Pinpoint the cell where the given text exists, returning its [X, Y] midpoint coordinate. 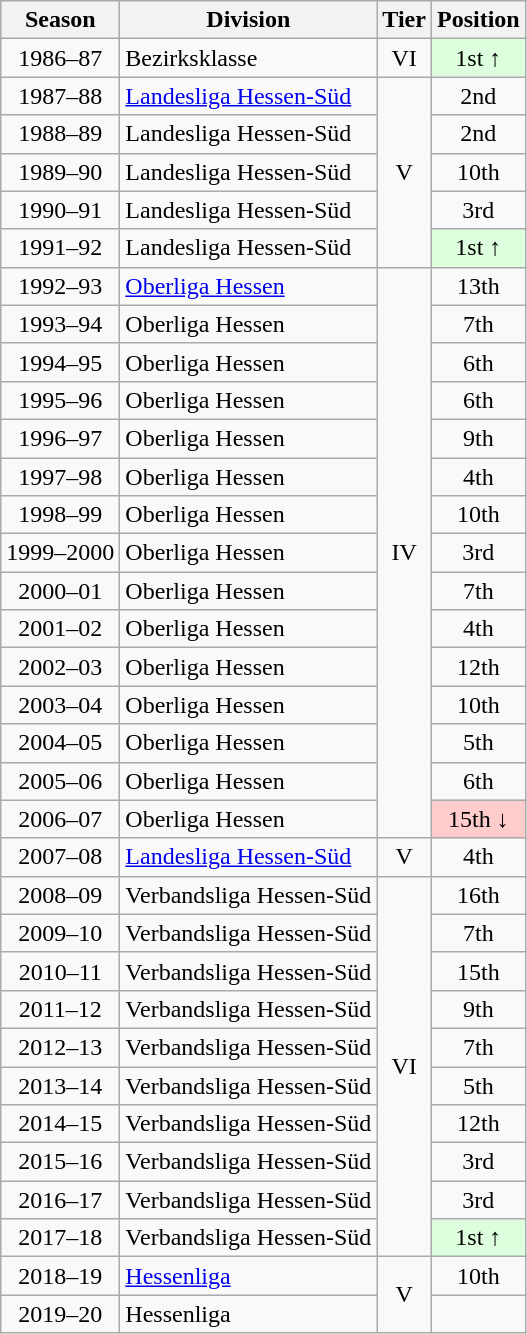
1997–98 [60, 477]
1996–97 [60, 438]
1999–2000 [60, 553]
Tier [404, 20]
1986–87 [60, 58]
2000–01 [60, 591]
Season [60, 20]
2010–11 [60, 971]
16th [478, 895]
2008–09 [60, 895]
13th [478, 286]
1992–93 [60, 286]
2002–03 [60, 667]
1991–92 [60, 248]
1998–99 [60, 515]
2016–17 [60, 1200]
2009–10 [60, 933]
Division [248, 20]
2007–08 [60, 857]
1989–90 [60, 172]
2014–15 [60, 1124]
2015–16 [60, 1162]
2003–04 [60, 705]
2012–13 [60, 1047]
2004–05 [60, 743]
2013–14 [60, 1085]
2011–12 [60, 1009]
Position [478, 20]
IV [404, 552]
1994–95 [60, 362]
2017–18 [60, 1238]
Bezirksklasse [248, 58]
1987–88 [60, 96]
2018–19 [60, 1276]
1995–96 [60, 400]
15th [478, 971]
2005–06 [60, 781]
1993–94 [60, 324]
1988–89 [60, 134]
2019–20 [60, 1314]
2006–07 [60, 819]
1990–91 [60, 210]
2001–02 [60, 629]
15th ↓ [478, 819]
